Extract the [X, Y] coordinate from the center of the cell holding the provided text.  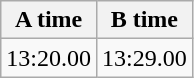
A time [49, 20]
B time [144, 20]
13:20.00 [49, 58]
13:29.00 [144, 58]
